From the cell containing the given text, extract its center point as [X, Y] coordinate. 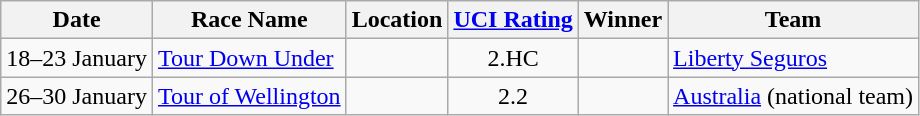
Liberty Seguros [794, 58]
Team [794, 20]
Tour of Wellington [249, 96]
26–30 January [77, 96]
Location [397, 20]
Winner [622, 20]
2.2 [513, 96]
18–23 January [77, 58]
Tour Down Under [249, 58]
UCI Rating [513, 20]
2.HC [513, 58]
Date [77, 20]
Race Name [249, 20]
Australia (national team) [794, 96]
